Pinpoint the cell where the given text exists, returning its (X, Y) midpoint coordinate. 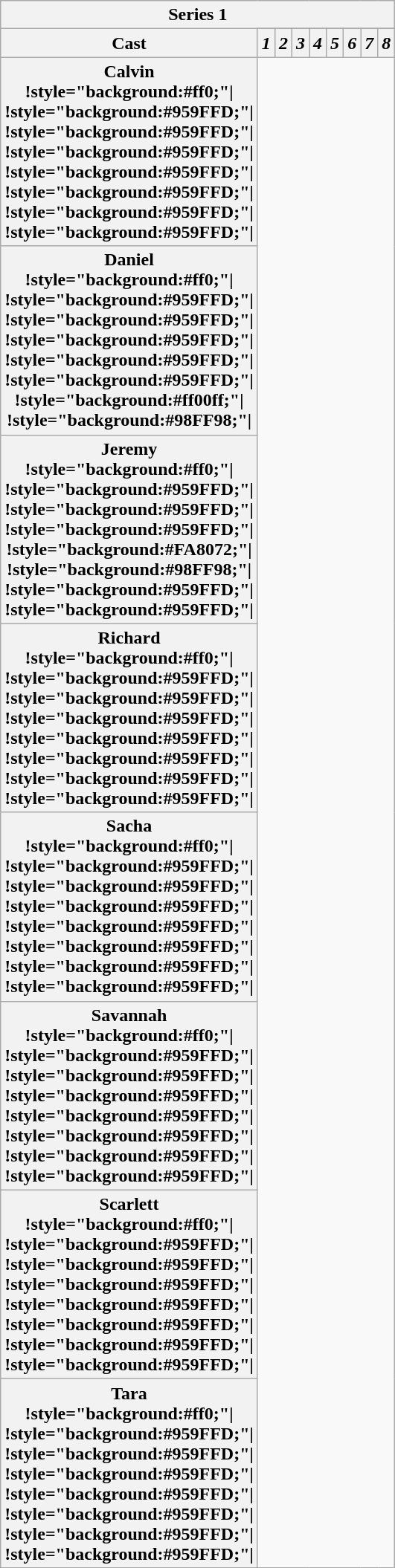
Series 1 (198, 15)
8 (387, 43)
3 (301, 43)
7 (369, 43)
6 (353, 43)
Cast (129, 43)
5 (335, 43)
2 (283, 43)
1 (266, 43)
4 (318, 43)
